For the text-containing cell, return its midpoint in [x, y] coordinate format. 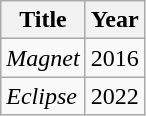
Year [114, 20]
Title [43, 20]
Eclipse [43, 96]
Magnet [43, 58]
2022 [114, 96]
2016 [114, 58]
